Find where the given text appears and provide that cell's center as [X, Y] coordinate. 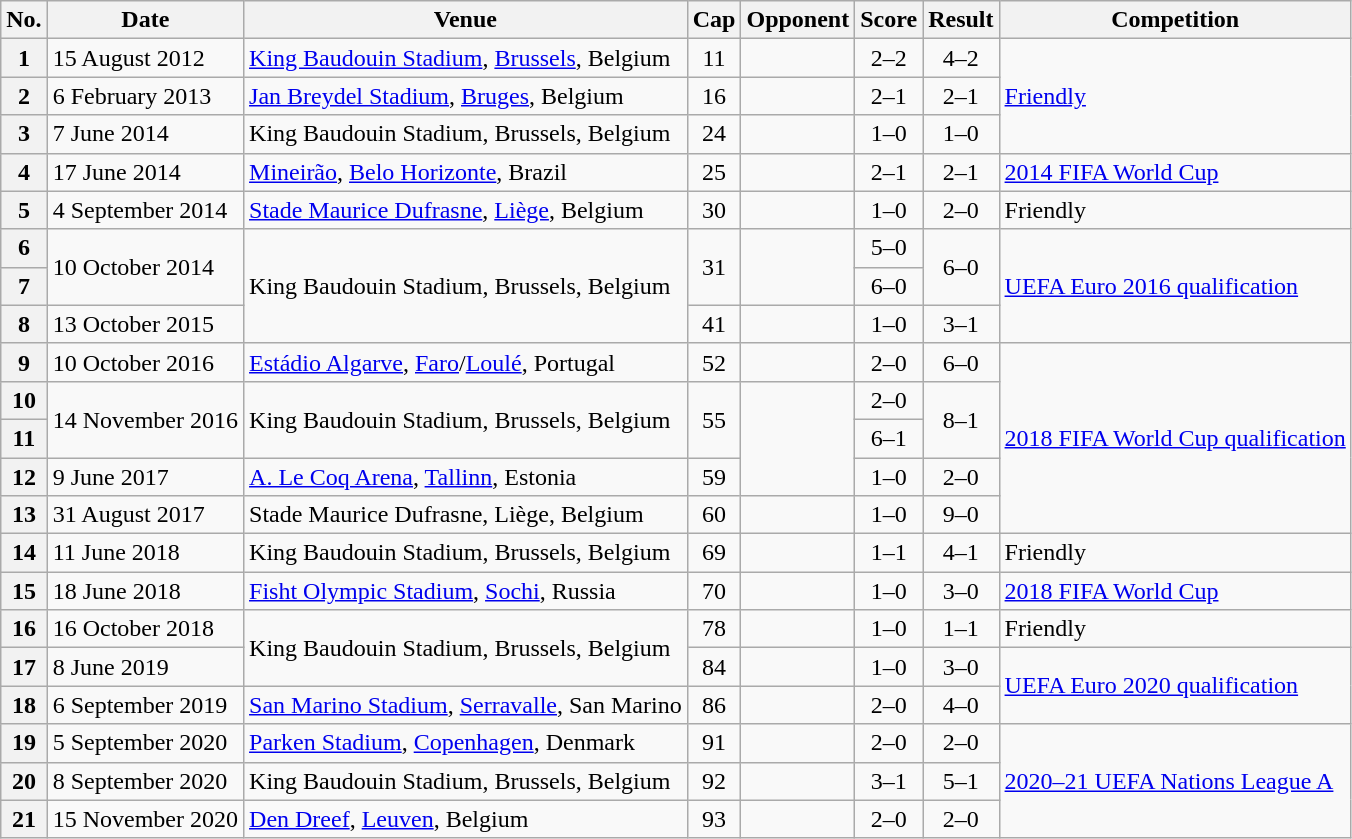
Venue [466, 20]
4 [24, 172]
6 February 2013 [145, 96]
Den Dreef, Leuven, Belgium [466, 819]
Cap [714, 20]
Estádio Algarve, Faro/Loulé, Portugal [466, 362]
Score [889, 20]
2018 FIFA World Cup qualification [1175, 438]
Date [145, 20]
25 [714, 172]
A. Le Coq Arena, Tallinn, Estonia [466, 477]
91 [714, 743]
2014 FIFA World Cup [1175, 172]
18 [24, 705]
19 [24, 743]
30 [714, 210]
2–2 [889, 58]
52 [714, 362]
Fisht Olympic Stadium, Sochi, Russia [466, 591]
78 [714, 629]
Competition [1175, 20]
6–1 [889, 438]
14 [24, 553]
70 [714, 591]
4–2 [961, 58]
9–0 [961, 515]
24 [714, 134]
16 October 2018 [145, 629]
5–1 [961, 781]
14 November 2016 [145, 419]
55 [714, 419]
4–1 [961, 553]
Parken Stadium, Copenhagen, Denmark [466, 743]
5 [24, 210]
15 November 2020 [145, 819]
1 [24, 58]
No. [24, 20]
86 [714, 705]
8 [24, 324]
Jan Breydel Stadium, Bruges, Belgium [466, 96]
4–0 [961, 705]
93 [714, 819]
4 September 2014 [145, 210]
8 September 2020 [145, 781]
Result [961, 20]
10 October 2014 [145, 267]
84 [714, 667]
15 August 2012 [145, 58]
10 [24, 400]
UEFA Euro 2020 qualification [1175, 686]
9 [24, 362]
5–0 [889, 248]
8–1 [961, 419]
31 [714, 267]
7 [24, 286]
2018 FIFA World Cup [1175, 591]
6 September 2019 [145, 705]
18 June 2018 [145, 591]
17 June 2014 [145, 172]
7 June 2014 [145, 134]
20 [24, 781]
69 [714, 553]
12 [24, 477]
31 August 2017 [145, 515]
15 [24, 591]
2 [24, 96]
Mineirão, Belo Horizonte, Brazil [466, 172]
13 [24, 515]
21 [24, 819]
6 [24, 248]
9 June 2017 [145, 477]
San Marino Stadium, Serravalle, San Marino [466, 705]
17 [24, 667]
11 June 2018 [145, 553]
5 September 2020 [145, 743]
59 [714, 477]
10 October 2016 [145, 362]
3 [24, 134]
92 [714, 781]
UEFA Euro 2016 qualification [1175, 286]
60 [714, 515]
8 June 2019 [145, 667]
2020–21 UEFA Nations League A [1175, 781]
13 October 2015 [145, 324]
Opponent [798, 20]
41 [714, 324]
